Output the [x, y] coordinate of the center of the cell containing the given text.  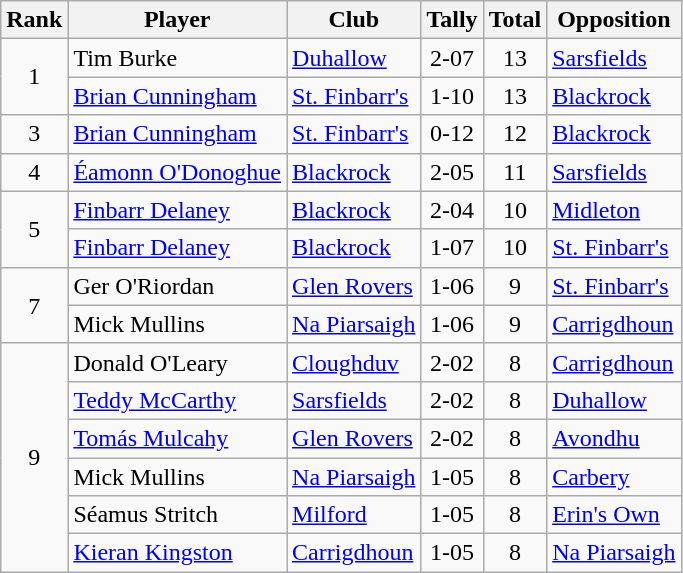
0-12 [452, 134]
Tomás Mulcahy [178, 438]
Séamus Stritch [178, 515]
1-10 [452, 96]
Tim Burke [178, 58]
Club [354, 20]
Kieran Kingston [178, 553]
Ger O'Riordan [178, 286]
Player [178, 20]
Teddy McCarthy [178, 400]
Midleton [614, 210]
5 [34, 229]
11 [515, 172]
Total [515, 20]
Donald O'Leary [178, 362]
Tally [452, 20]
Milford [354, 515]
1 [34, 77]
Carbery [614, 477]
1-07 [452, 248]
Erin's Own [614, 515]
Rank [34, 20]
4 [34, 172]
Avondhu [614, 438]
2-05 [452, 172]
Éamonn O'Donoghue [178, 172]
Cloughduv [354, 362]
Opposition [614, 20]
2-04 [452, 210]
2-07 [452, 58]
12 [515, 134]
7 [34, 305]
3 [34, 134]
